Provide the (X, Y) coordinate of the cell's center where the given text is located.  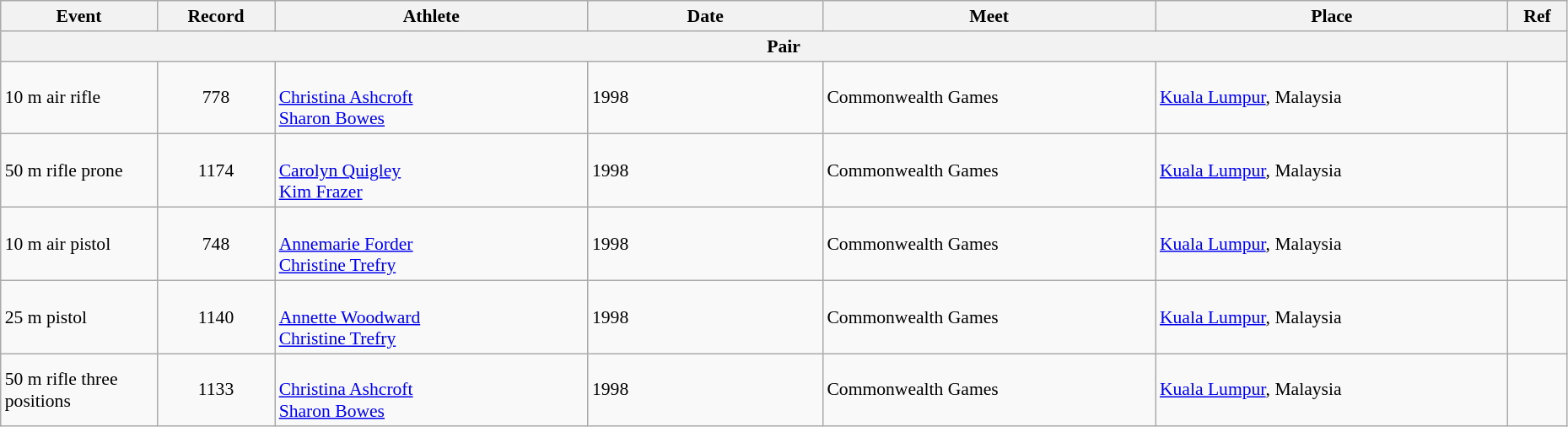
10 m air rifle (79, 98)
50 m rifle prone (79, 170)
778 (216, 98)
Record (216, 16)
25 m pistol (79, 317)
748 (216, 245)
Annette WoodwardChristine Trefry (432, 317)
Meet (989, 16)
10 m air pistol (79, 245)
Place (1332, 16)
1140 (216, 317)
Pair (784, 46)
Date (705, 16)
Carolyn QuigleyKim Frazer (432, 170)
Ref (1538, 16)
50 m rifle three positions (79, 390)
Athlete (432, 16)
1174 (216, 170)
Event (79, 16)
Annemarie ForderChristine Trefry (432, 245)
1133 (216, 390)
